Pinpoint the cell where the given text exists, returning its (X, Y) midpoint coordinate. 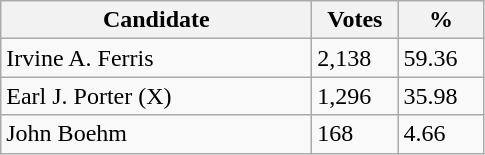
59.36 (441, 58)
4.66 (441, 134)
% (441, 20)
Votes (355, 20)
Irvine A. Ferris (156, 58)
John Boehm (156, 134)
168 (355, 134)
Candidate (156, 20)
35.98 (441, 96)
Earl J. Porter (X) (156, 96)
1,296 (355, 96)
2,138 (355, 58)
